Output the [X, Y] coordinate of the center of the cell containing the given text.  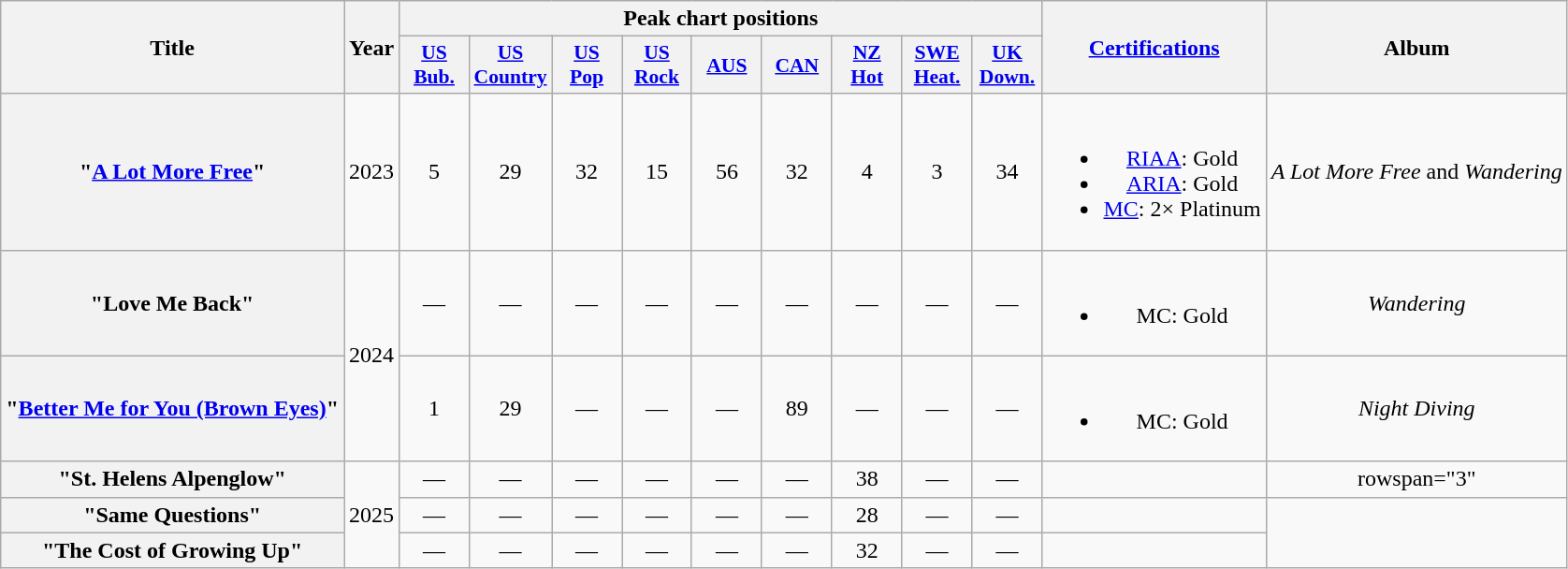
89 [797, 408]
rowspan="3" [1416, 479]
Certifications [1154, 47]
"St. Helens Alpenglow" [172, 479]
USRock [657, 66]
5 [434, 172]
RIAA: GoldARIA: GoldMC: 2× Platinum [1154, 172]
Peak chart positions [720, 19]
Night Diving [1416, 408]
USBub. [434, 66]
SWEHeat. [937, 66]
34 [1007, 172]
"A Lot More Free" [172, 172]
2024 [372, 356]
CAN [797, 66]
2025 [372, 515]
UKDown. [1007, 66]
NZHot [866, 66]
28 [866, 515]
56 [726, 172]
3 [937, 172]
15 [657, 172]
A Lot More Free and Wandering [1416, 172]
38 [866, 479]
Album [1416, 47]
1 [434, 408]
"Love Me Back" [172, 303]
2023 [372, 172]
"Same Questions" [172, 515]
Year [372, 47]
USCountry [511, 66]
4 [866, 172]
USPop [588, 66]
"Better Me for You (Brown Eyes)" [172, 408]
"The Cost of Growing Up" [172, 550]
Wandering [1416, 303]
AUS [726, 66]
Title [172, 47]
